For the text-containing cell, return its midpoint in (X, Y) coordinate format. 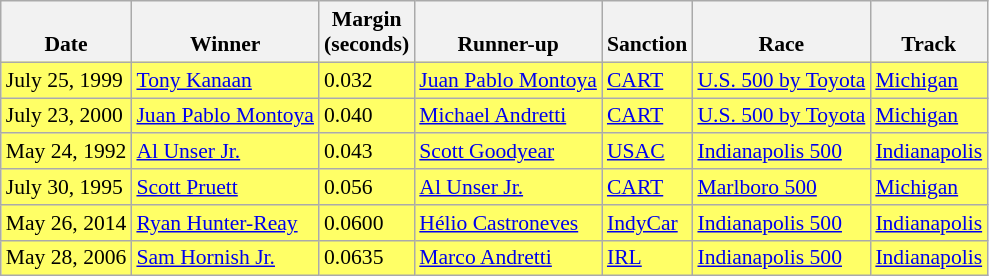
Sam Hornish Jr. (225, 258)
Tony Kanaan (225, 80)
July 25, 1999 (66, 80)
0.040 (366, 116)
Scott Goodyear (508, 152)
Marlboro 500 (781, 187)
0.032 (366, 80)
IRL (648, 258)
0.056 (366, 187)
July 23, 2000 (66, 116)
Ryan Hunter-Reay (225, 223)
0.0635 (366, 258)
0.0600 (366, 223)
Track (928, 32)
Sanction (648, 32)
Marco Andretti (508, 258)
Race (781, 32)
Hélio Castroneves (508, 223)
0.043 (366, 152)
May 28, 2006 (66, 258)
Scott Pruett (225, 187)
Date (66, 32)
IndyCar (648, 223)
May 24, 1992 (66, 152)
Michael Andretti (508, 116)
Winner (225, 32)
Runner-up (508, 32)
Margin(seconds) (366, 32)
May 26, 2014 (66, 223)
July 30, 1995 (66, 187)
USAC (648, 152)
